For the text-containing cell, return its midpoint in (X, Y) coordinate format. 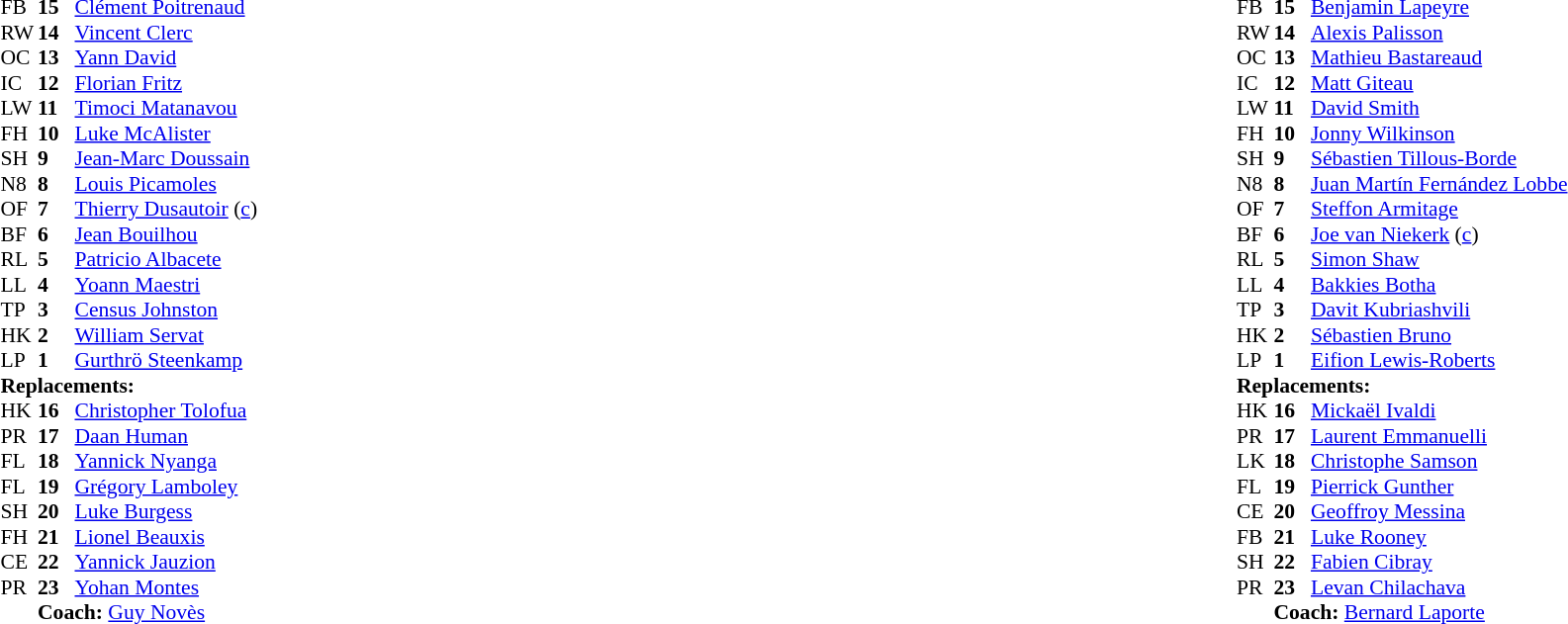
FB (1255, 537)
Geoffroy Messina (1439, 511)
Mathieu Bastareaud (1439, 58)
Alexis Palisson (1439, 33)
Vincent Clerc (166, 33)
Yannick Jauzion (166, 563)
Daan Human (166, 436)
Joe van Niekerk (c) (1439, 234)
Luke Rooney (1439, 537)
Jonny Wilkinson (1439, 134)
Lionel Beauxis (166, 537)
Yannick Nyanga (166, 462)
Louis Picamoles (166, 184)
Laurent Emmanuelli (1439, 436)
LK (1255, 462)
Steffon Armitage (1439, 209)
Gurthrö Steenkamp (166, 361)
Census Johnston (166, 310)
Christophe Samson (1439, 462)
Davit Kubriashvili (1439, 310)
Patricio Albacete (166, 260)
Sébastien Tillous-Borde (1439, 159)
Fabien Cibray (1439, 563)
Luke McAlister (166, 134)
Sébastien Bruno (1439, 335)
Thierry Dusautoir (c) (166, 209)
Luke Burgess (166, 511)
Florian Fritz (166, 83)
Christopher Tolofua (166, 410)
Grégory Lamboley (166, 487)
Juan Martín Fernández Lobbe (1439, 184)
Yoann Maestri (166, 285)
Bakkies Botha (1439, 285)
Simon Shaw (1439, 260)
Timoci Matanavou (166, 108)
Yann David (166, 58)
William Servat (166, 335)
Yohan Montes (166, 587)
Eifion Lewis-Roberts (1439, 361)
Jean-Marc Doussain (166, 159)
David Smith (1439, 108)
Matt Giteau (1439, 83)
Jean Bouilhou (166, 234)
Pierrick Gunther (1439, 487)
Levan Chilachava (1439, 587)
Mickaël Ivaldi (1439, 410)
